Output the (X, Y) coordinate of the center of the cell containing the given text.  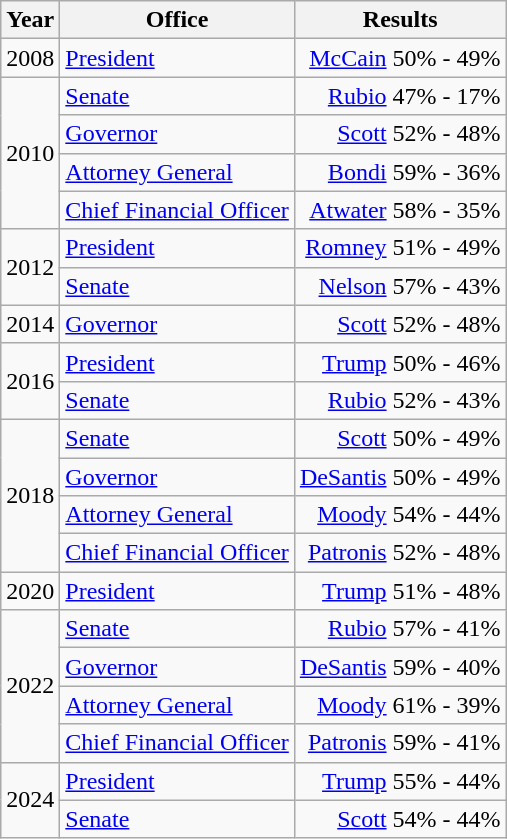
2014 (30, 324)
DeSantis 50% - 49% (400, 477)
Patronis 52% - 48% (400, 553)
Atwater 58% - 35% (400, 210)
Results (400, 20)
2018 (30, 495)
Romney 51% - 49% (400, 248)
2024 (30, 800)
Rubio 57% - 41% (400, 629)
DeSantis 59% - 40% (400, 667)
2012 (30, 267)
McCain 50% - 49% (400, 58)
2020 (30, 591)
Moody 61% - 39% (400, 705)
Scott 54% - 44% (400, 819)
2016 (30, 381)
Scott 50% - 49% (400, 438)
Moody 54% - 44% (400, 515)
Bondi 59% - 36% (400, 172)
2010 (30, 153)
Trump 55% - 44% (400, 781)
Year (30, 20)
Rubio 52% - 43% (400, 400)
Rubio 47% - 17% (400, 96)
Nelson 57% - 43% (400, 286)
Patronis 59% - 41% (400, 743)
Trump 50% - 46% (400, 362)
2008 (30, 58)
Trump 51% - 48% (400, 591)
2022 (30, 686)
Office (178, 20)
